Return the [X, Y] coordinate for the center point of the cell that contains the specified text.  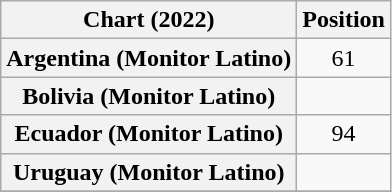
Uruguay (Monitor Latino) [149, 172]
94 [344, 134]
Bolivia (Monitor Latino) [149, 96]
Chart (2022) [149, 20]
Ecuador (Monitor Latino) [149, 134]
Argentina (Monitor Latino) [149, 58]
Position [344, 20]
61 [344, 58]
